Find where the given text appears and provide that cell's center as [X, Y] coordinate. 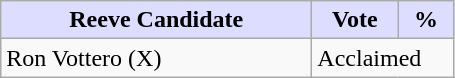
Acclaimed [383, 58]
Ron Vottero (X) [156, 58]
Vote [355, 20]
% [426, 20]
Reeve Candidate [156, 20]
